Determine the [X, Y] coordinate at the center of the cell enclosing the given text.  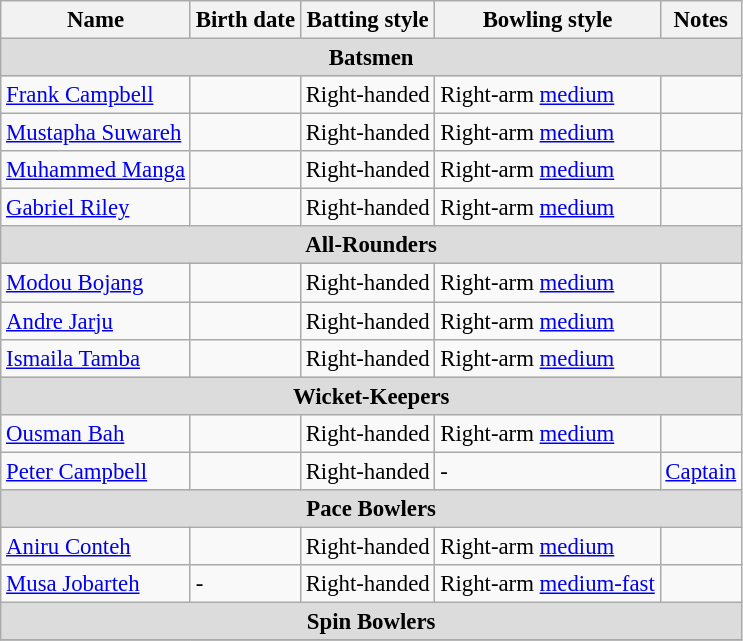
Aniru Conteh [96, 546]
Wicket-Keepers [372, 396]
Batsmen [372, 58]
Spin Bowlers [372, 621]
Musa Jobarteh [96, 584]
Andre Jarju [96, 321]
Ismaila Tamba [96, 358]
Bowling style [548, 20]
Right-arm medium-fast [548, 584]
All-Rounders [372, 245]
Notes [700, 20]
Name [96, 20]
Pace Bowlers [372, 509]
Peter Campbell [96, 471]
Gabriel Riley [96, 208]
Muhammed Manga [96, 170]
Ousman Bah [96, 433]
Frank Campbell [96, 95]
Birth date [245, 20]
Batting style [368, 20]
Mustapha Suwareh [96, 133]
Modou Bojang [96, 283]
Captain [700, 471]
